Locate the cell with the specified text and output its [X, Y] center coordinate. 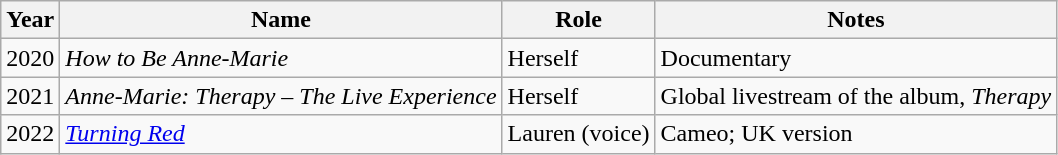
Role [578, 20]
Documentary [856, 58]
Year [30, 20]
Anne-Marie: Therapy – The Live Experience [281, 96]
Global livestream of the album, Therapy [856, 96]
2020 [30, 58]
Turning Red [281, 134]
2022 [30, 134]
Cameo; UK version [856, 134]
How to Be Anne-Marie [281, 58]
Name [281, 20]
Notes [856, 20]
2021 [30, 96]
Lauren (voice) [578, 134]
